Find where the given text appears and provide that cell's center as (x, y) coordinate. 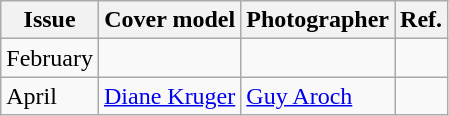
Photographer (318, 20)
Diane Kruger (169, 96)
Ref. (422, 20)
Cover model (169, 20)
April (50, 96)
Issue (50, 20)
February (50, 58)
Guy Aroch (318, 96)
